Search for the cell housing the specified text and yield its [X, Y] center coordinate. 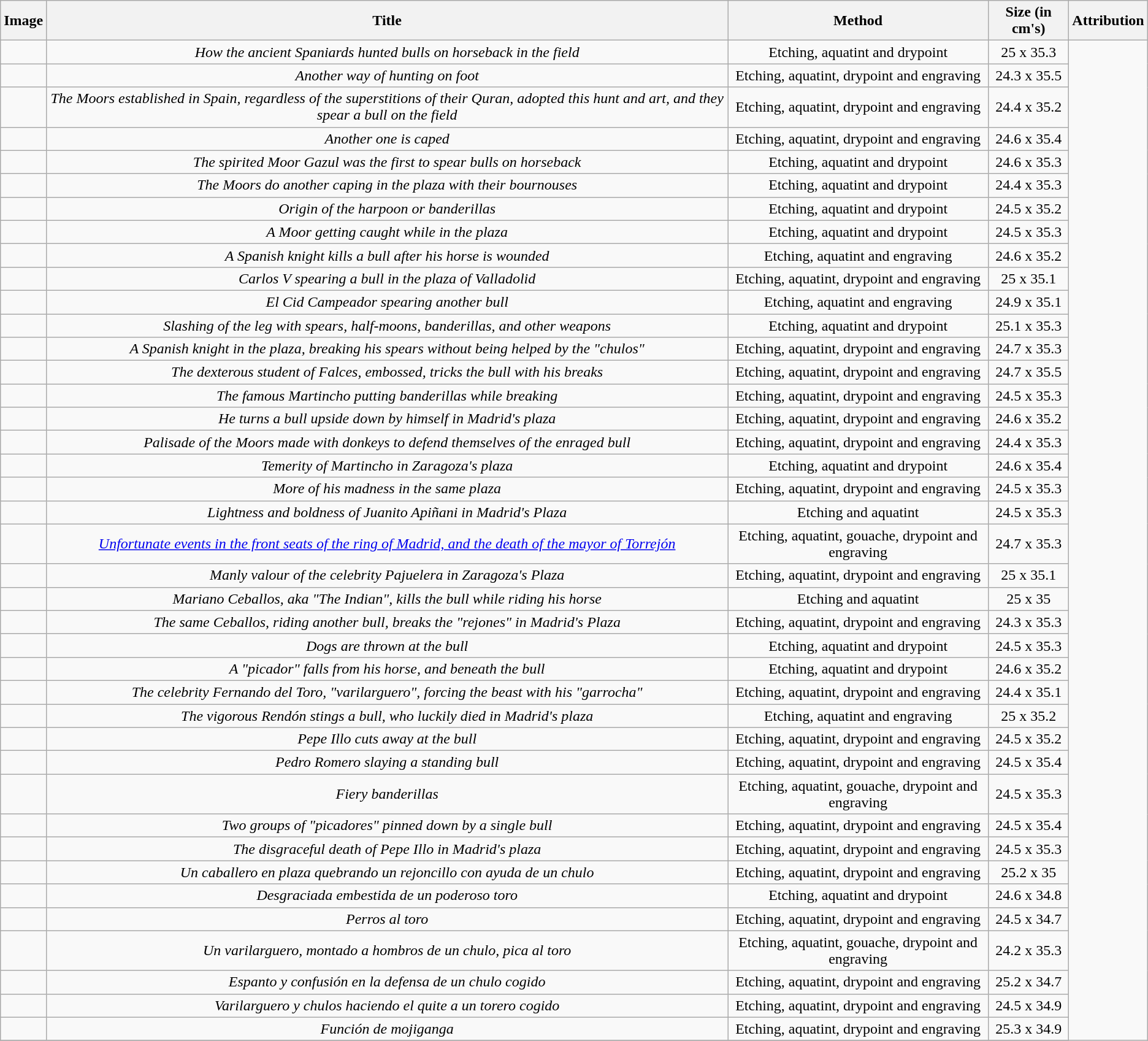
The same Ceballos, riding another bull, breaks the "rejones" in Madrid's Plaza [388, 622]
Perros al toro [388, 919]
The Moors established in Spain, regardless of the superstitions of their Quran, adopted this hunt and art, and they spear a bull on the field [388, 107]
Varilarguero y chulos haciendo el quite a un torero cogido [388, 1005]
25.3 x 34.9 [1029, 1029]
The famous Martincho putting banderillas while breaking [388, 396]
25.1 x 35.3 [1029, 326]
25 x 35.2 [1029, 716]
24.5 x 34.9 [1029, 1005]
Pepe Illo cuts away at the bull [388, 739]
24.5 x 34.7 [1029, 919]
24.4 x 35.1 [1029, 692]
24.2 x 35.3 [1029, 951]
Función de mojiganga [388, 1029]
24.9 x 35.1 [1029, 302]
The dexterous student of Falces, embossed, tricks the bull with his breaks [388, 372]
Another one is caped [388, 139]
Un caballero en plaza quebrando un rejoncillo con ayuda de un chulo [388, 872]
Two groups of "picadores" pinned down by a single bull [388, 826]
25.2 x 34.7 [1029, 982]
El Cid Campeador spearing another bull [388, 302]
Origin of the harpoon or banderillas [388, 209]
25 x 35 [1029, 599]
He turns a bull upside down by himself in Madrid's plaza [388, 419]
The vigorous Rendón stings a bull, who luckily died in Madrid's plaza [388, 716]
25.2 x 35 [1029, 872]
24.6 x 35.3 [1029, 162]
Unfortunate events in the front seats of the ring of Madrid, and the death of the mayor of Torrejón [388, 544]
More of his madness in the same plaza [388, 489]
24.3 x 35.5 [1029, 75]
How the ancient Spaniards hunted bulls on horseback in the field [388, 52]
A Moor getting caught while in the plaza [388, 232]
Method [857, 21]
24.7 x 35.5 [1029, 372]
Un varilarguero, montado a hombros de un chulo, pica al toro [388, 951]
Espanto y confusión en la defensa de un chulo cogido [388, 982]
Lightness and boldness of Juanito Apiñani in Madrid's Plaza [388, 512]
Attribution [1108, 21]
24.6 x 34.8 [1029, 896]
Image [23, 21]
Slashing of the leg with spears, half-moons, banderillas, and other weapons [388, 326]
The disgraceful death of Pepe Illo in Madrid's plaza [388, 849]
25 x 35.3 [1029, 52]
24.3 x 35.3 [1029, 622]
A "picador" falls from his horse, and beneath the bull [388, 669]
Dogs are thrown at the bull [388, 645]
24.4 x 35.2 [1029, 107]
Desgraciada embestida de un poderoso toro [388, 896]
Manly valour of the celebrity Pajuelera in Zaragoza's Plaza [388, 575]
Carlos V spearing a bull in the plaza of Valladolid [388, 278]
Fiery banderillas [388, 794]
Palisade of the Moors made with donkeys to defend themselves of the enraged bull [388, 442]
Temerity of Martincho in Zaragoza's plaza [388, 466]
Title [388, 21]
The celebrity Fernando del Toro, "varilarguero", forcing the beast with his "garrocha" [388, 692]
Mariano Ceballos, aka "The Indian", kills the bull while riding his horse [388, 599]
The Moors do another caping in the plaza with their bournouses [388, 185]
Pedro Romero slaying a standing bull [388, 763]
Size (in cm's) [1029, 21]
A Spanish knight in the plaza, breaking his spears without being helped by the "chulos" [388, 349]
The spirited Moor Gazul was the first to spear bulls on horseback [388, 162]
Another way of hunting on foot [388, 75]
A Spanish knight kills a bull after his horse is wounded [388, 255]
